Pinpoint the cell where the given text exists, returning its [x, y] midpoint coordinate. 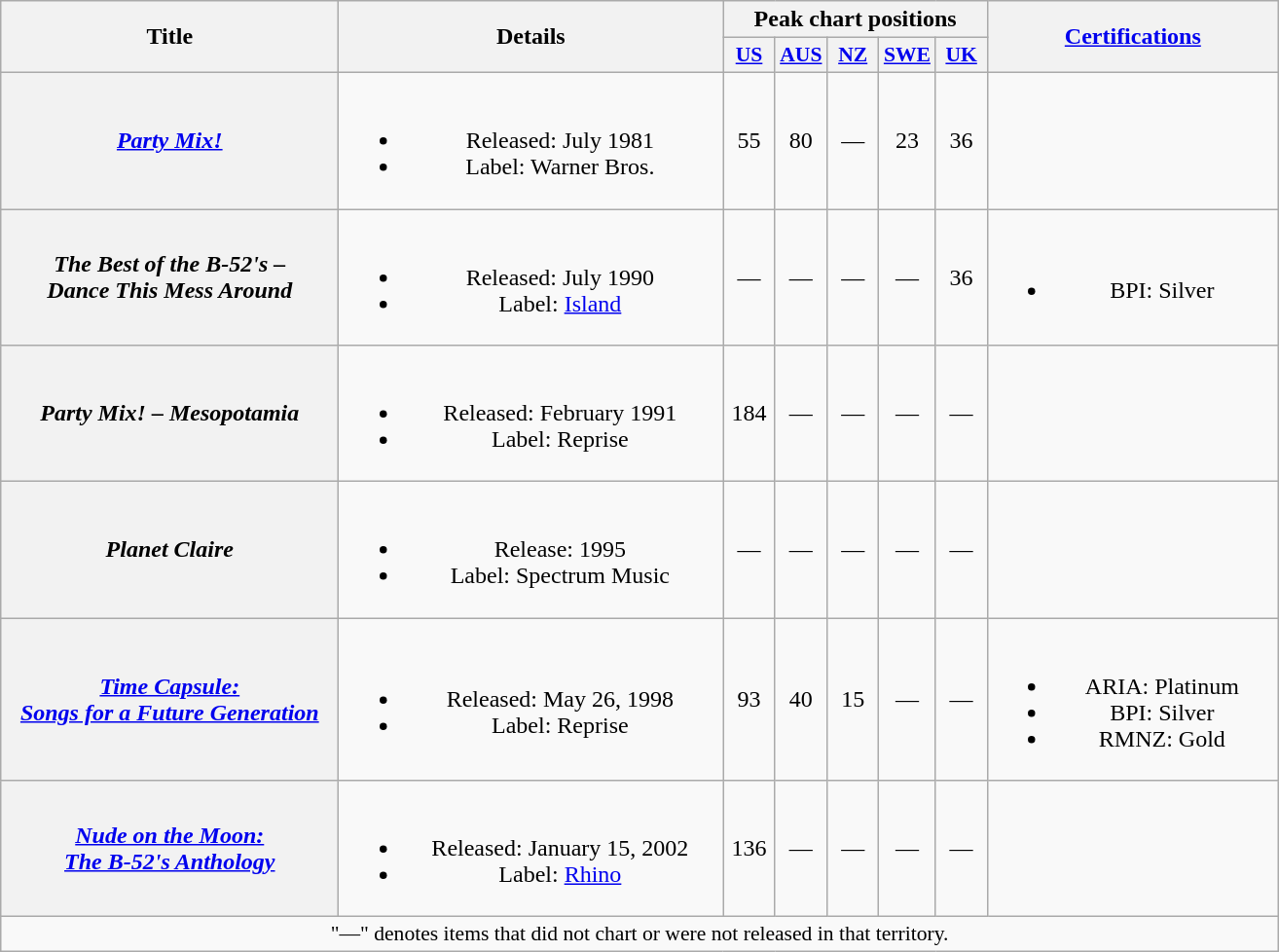
Planet Claire [169, 550]
The Best of the B-52's –Dance This Mess Around [169, 276]
15 [853, 699]
SWE [907, 55]
Released: July 1981Label: Warner Bros. [531, 140]
136 [749, 849]
93 [749, 699]
55 [749, 140]
Details [531, 37]
Certifications [1133, 37]
40 [800, 699]
Nude on the Moon:The B-52's Anthology [169, 849]
Released: January 15, 2002Label: Rhino [531, 849]
Party Mix! – Mesopotamia [169, 414]
Released: February 1991Label: Reprise [531, 414]
NZ [853, 55]
ARIA: PlatinumBPI: SilverRMNZ: Gold [1133, 699]
AUS [800, 55]
US [749, 55]
23 [907, 140]
Released: May 26, 1998Label: Reprise [531, 699]
Peak chart positions [855, 19]
UK [962, 55]
184 [749, 414]
"—" denotes items that did not chart or were not released in that territory. [640, 934]
Released: July 1990Label: Island [531, 276]
BPI: Silver [1133, 276]
Title [169, 37]
Party Mix! [169, 140]
80 [800, 140]
Release: 1995Label: Spectrum Music [531, 550]
Time Capsule:Songs for a Future Generation [169, 699]
